Pinpoint the cell where the given text exists, returning its (X, Y) midpoint coordinate. 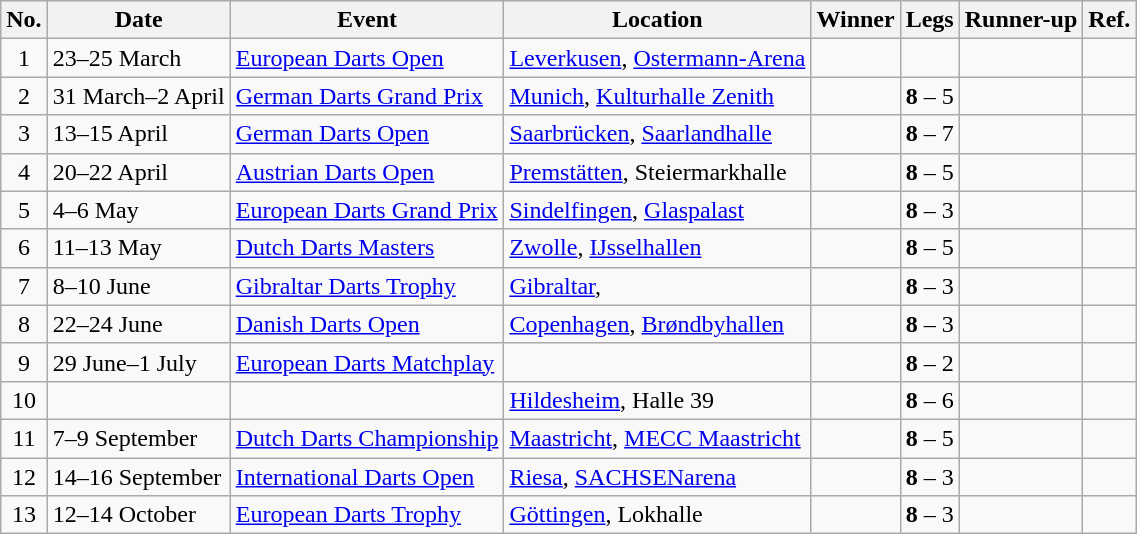
Munich, Kulturhalle Zenith (658, 96)
German Darts Open (367, 134)
Winner (856, 20)
14–16 September (138, 477)
International Darts Open (367, 477)
Dutch Darts Championship (367, 438)
2 (24, 96)
Premstätten, Steiermarkhalle (658, 172)
No. (24, 20)
European Darts Open (367, 58)
8 (24, 324)
Ref. (1110, 20)
29 June–1 July (138, 362)
1 (24, 58)
German Darts Grand Prix (367, 96)
Zwolle, IJsselhallen (658, 248)
Maastricht, MECC Maastricht (658, 438)
Göttingen, Lokhalle (658, 515)
3 (24, 134)
9 (24, 362)
11–13 May (138, 248)
European Darts Grand Prix (367, 210)
Danish Darts Open (367, 324)
Saarbrücken, Saarlandhalle (658, 134)
4 (24, 172)
7–9 September (138, 438)
Date (138, 20)
20–22 April (138, 172)
7 (24, 286)
European Darts Trophy (367, 515)
11 (24, 438)
6 (24, 248)
Austrian Darts Open (367, 172)
31 March–2 April (138, 96)
8 – 7 (930, 134)
13 (24, 515)
Copenhagen, Brøndbyhallen (658, 324)
4–6 May (138, 210)
22–24 June (138, 324)
Dutch Darts Masters (367, 248)
Runner-up (1021, 20)
8–10 June (138, 286)
5 (24, 210)
Event (367, 20)
12–14 October (138, 515)
10 (24, 400)
13–15 April (138, 134)
8 – 6 (930, 400)
Hildesheim, Halle 39 (658, 400)
23–25 March (138, 58)
Leverkusen, Ostermann-Arena (658, 58)
Location (658, 20)
Riesa, SACHSENarena (658, 477)
Gibraltar Darts Trophy (367, 286)
12 (24, 477)
European Darts Matchplay (367, 362)
Legs (930, 20)
Gibraltar, (658, 286)
Sindelfingen, Glaspalast (658, 210)
8 – 2 (930, 362)
